For the text-containing cell, return its midpoint in [X, Y] coordinate format. 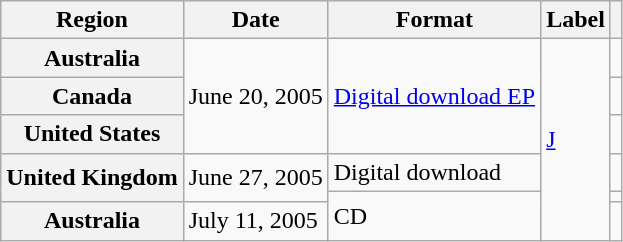
Format [434, 20]
Digital download [434, 172]
CD [434, 216]
June 27, 2005 [256, 178]
Date [256, 20]
United States [92, 134]
Region [92, 20]
Canada [92, 96]
J [576, 140]
United Kingdom [92, 178]
Digital download EP [434, 96]
July 11, 2005 [256, 221]
Label [576, 20]
June 20, 2005 [256, 96]
